From the cell containing the given text, extract its center point as [x, y] coordinate. 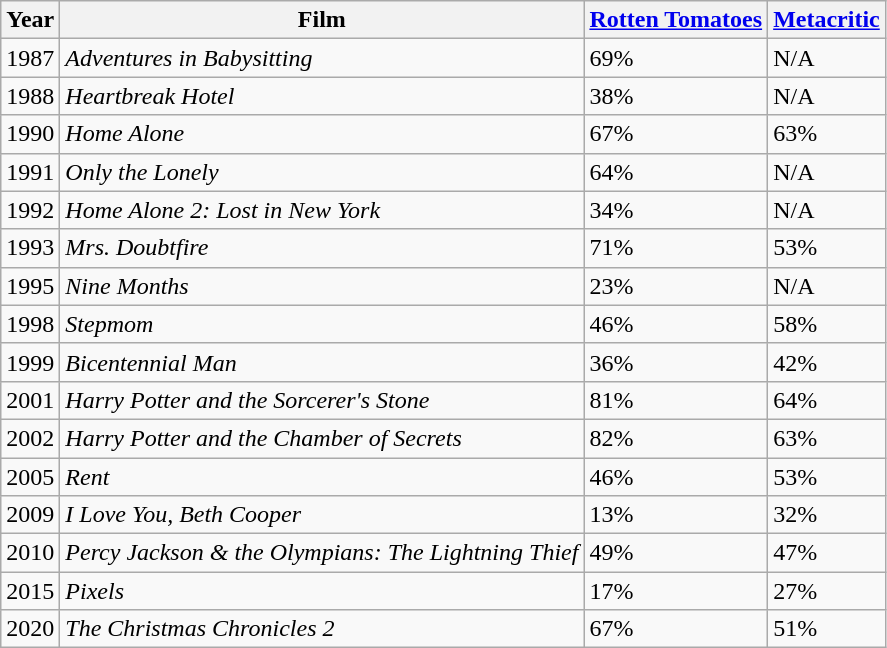
Percy Jackson & the Olympians: The Lightning Thief [322, 553]
49% [676, 553]
Rent [322, 477]
51% [827, 629]
Bicentennial Man [322, 362]
32% [827, 515]
1990 [30, 134]
Pixels [322, 591]
2001 [30, 400]
1992 [30, 210]
Stepmom [322, 324]
42% [827, 362]
23% [676, 286]
2020 [30, 629]
1995 [30, 286]
27% [827, 591]
Heartbreak Hotel [322, 96]
Mrs. Doubtfire [322, 248]
2005 [30, 477]
82% [676, 438]
1987 [30, 58]
I Love You, Beth Cooper [322, 515]
36% [676, 362]
Metacritic [827, 20]
34% [676, 210]
1998 [30, 324]
38% [676, 96]
Nine Months [322, 286]
2015 [30, 591]
Adventures in Babysitting [322, 58]
Year [30, 20]
Home Alone 2: Lost in New York [322, 210]
13% [676, 515]
81% [676, 400]
71% [676, 248]
1988 [30, 96]
Only the Lonely [322, 172]
2010 [30, 553]
Harry Potter and the Sorcerer's Stone [322, 400]
Home Alone [322, 134]
69% [676, 58]
2009 [30, 515]
58% [827, 324]
1991 [30, 172]
The Christmas Chronicles 2 [322, 629]
1993 [30, 248]
17% [676, 591]
2002 [30, 438]
Film [322, 20]
1999 [30, 362]
47% [827, 553]
Harry Potter and the Chamber of Secrets [322, 438]
Rotten Tomatoes [676, 20]
